Detect which cell encompasses the target text, then output its (X, Y) center coordinate. 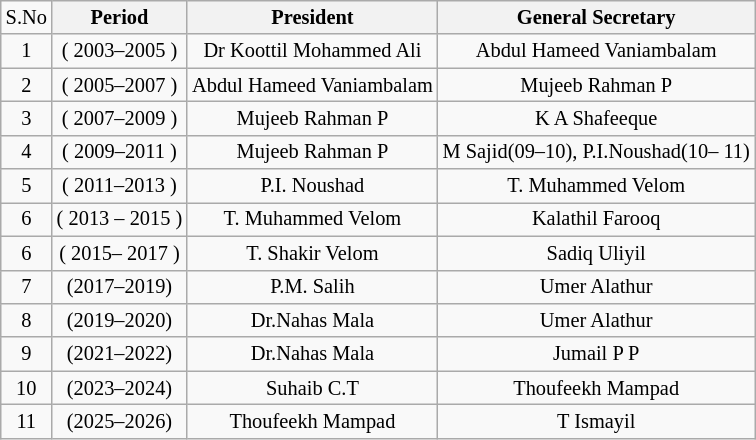
( 2007–2009 ) (120, 118)
( 2005–2007 ) (120, 85)
President (312, 17)
(2017–2019) (120, 287)
K A Shafeeque (596, 118)
5 (26, 186)
S.No (26, 17)
(2023–2024) (120, 388)
7 (26, 287)
9 (26, 354)
T Ismayil (596, 421)
( 2015– 2017 ) (120, 253)
3 (26, 118)
Sadiq Uliyil (596, 253)
(2021–2022) (120, 354)
Jumail P P (596, 354)
T. Shakir Velom (312, 253)
( 2011–2013 ) (120, 186)
8 (26, 320)
(2025–2026) (120, 421)
P.M. Salih (312, 287)
1 (26, 51)
(2019–2020) (120, 320)
Period (120, 17)
4 (26, 152)
( 2003–2005 ) (120, 51)
( 2013 – 2015 ) (120, 219)
10 (26, 388)
2 (26, 85)
P.I. Noushad (312, 186)
( 2009–2011 ) (120, 152)
11 (26, 421)
Dr Koottil Mohammed Ali (312, 51)
Kalathil Farooq (596, 219)
Suhaib C.T (312, 388)
General Secretary (596, 17)
M Sajid(09–10), P.I.Noushad(10– 11) (596, 152)
